Capture the cell that displays the provided text and extract its (x, y) central coordinate. 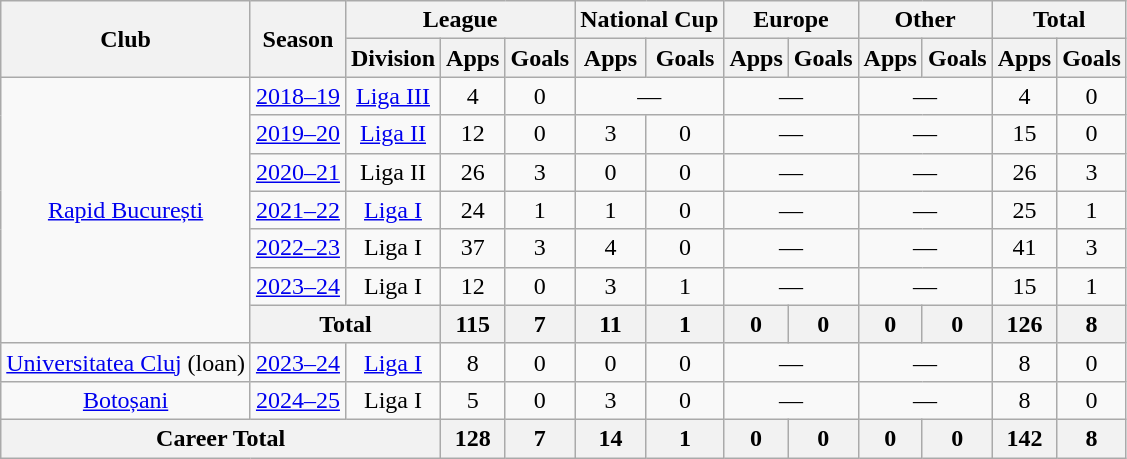
37 (473, 248)
Other (925, 20)
14 (611, 438)
5 (473, 400)
Club (126, 39)
Botoșani (126, 400)
2022–23 (298, 248)
2021–22 (298, 210)
11 (611, 324)
Division (392, 58)
Rapid București (126, 210)
League (460, 20)
Liga III (392, 96)
126 (1024, 324)
2024–25 (298, 400)
2019–20 (298, 134)
115 (473, 324)
Universitatea Cluj (loan) (126, 362)
2020–21 (298, 172)
National Cup (650, 20)
142 (1024, 438)
Season (298, 39)
Europe (791, 20)
24 (473, 210)
128 (473, 438)
2018–19 (298, 96)
41 (1024, 248)
Career Total (221, 438)
25 (1024, 210)
